Output the (x, y) coordinate of the center of the cell containing the given text.  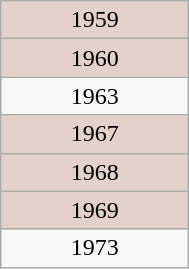
1973 (95, 248)
1960 (95, 58)
1969 (95, 210)
1963 (95, 96)
1959 (95, 20)
1967 (95, 134)
1968 (95, 172)
